Return the (x, y) coordinate for the center point of the cell that contains the specified text.  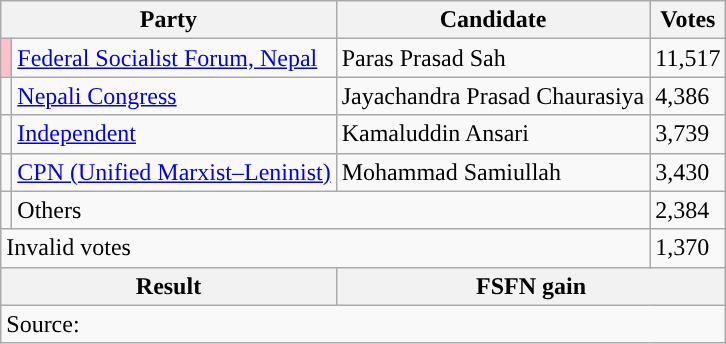
2,384 (688, 210)
Nepali Congress (174, 96)
Others (331, 210)
1,370 (688, 248)
Mohammad Samiullah (493, 172)
3,739 (688, 134)
11,517 (688, 58)
3,430 (688, 172)
CPN (Unified Marxist–Leninist) (174, 172)
Candidate (493, 20)
Federal Socialist Forum, Nepal (174, 58)
Source: (364, 324)
4,386 (688, 96)
Party (168, 20)
FSFN gain (531, 286)
Invalid votes (326, 248)
Votes (688, 20)
Kamaluddin Ansari (493, 134)
Result (168, 286)
Independent (174, 134)
Paras Prasad Sah (493, 58)
Jayachandra Prasad Chaurasiya (493, 96)
